Extract the (x, y) coordinate from the center of the cell holding the provided text.  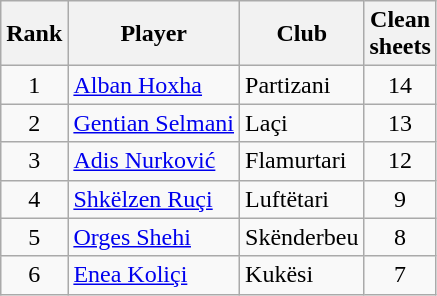
Flamurtari (302, 161)
6 (34, 275)
Player (154, 34)
Club (302, 34)
1 (34, 85)
5 (34, 237)
Partizani (302, 85)
7 (400, 275)
Gentian Selmani (154, 123)
8 (400, 237)
13 (400, 123)
4 (34, 199)
Kukësi (302, 275)
Orges Shehi (154, 237)
3 (34, 161)
Alban Hoxha (154, 85)
12 (400, 161)
Enea Koliçi (154, 275)
Laçi (302, 123)
Skënderbeu (302, 237)
9 (400, 199)
Shkëlzen Ruçi (154, 199)
Rank (34, 34)
Cleansheets (400, 34)
Luftëtari (302, 199)
14 (400, 85)
Adis Nurković (154, 161)
2 (34, 123)
